For the text-containing cell, return its midpoint in [X, Y] coordinate format. 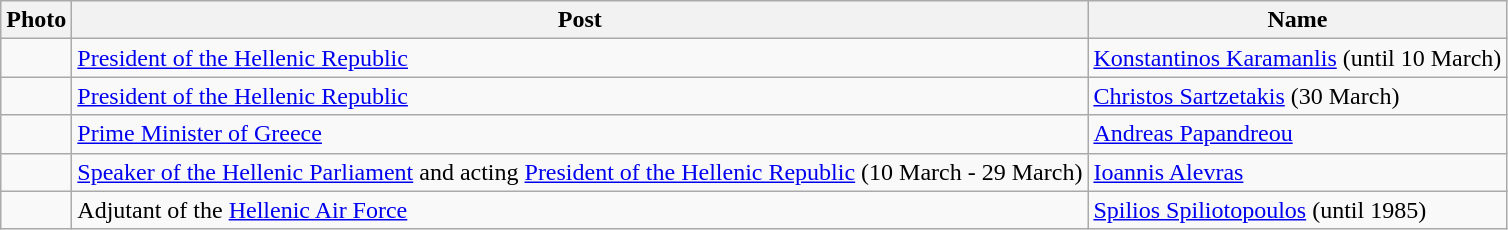
Prime Minister of Greece [580, 134]
Christos Sartzetakis (30 March) [1298, 96]
Name [1298, 20]
Adjutant of the Hellenic Air Force [580, 210]
Spilios Spiliotopoulos (until 1985) [1298, 210]
Speaker of the Hellenic Parliament and acting President of the Hellenic Republic (10 March - 29 March) [580, 172]
Post [580, 20]
Photo [36, 20]
Andreas Papandreou [1298, 134]
Konstantinos Karamanlis (until 10 March) [1298, 58]
Ioannis Alevras [1298, 172]
